For the text-containing cell, return its midpoint in [x, y] coordinate format. 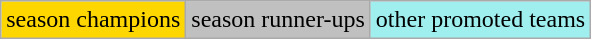
other promoted teams [480, 20]
season champions [94, 20]
season runner-ups [278, 20]
